Locate the cell with the specified text and output its [X, Y] center coordinate. 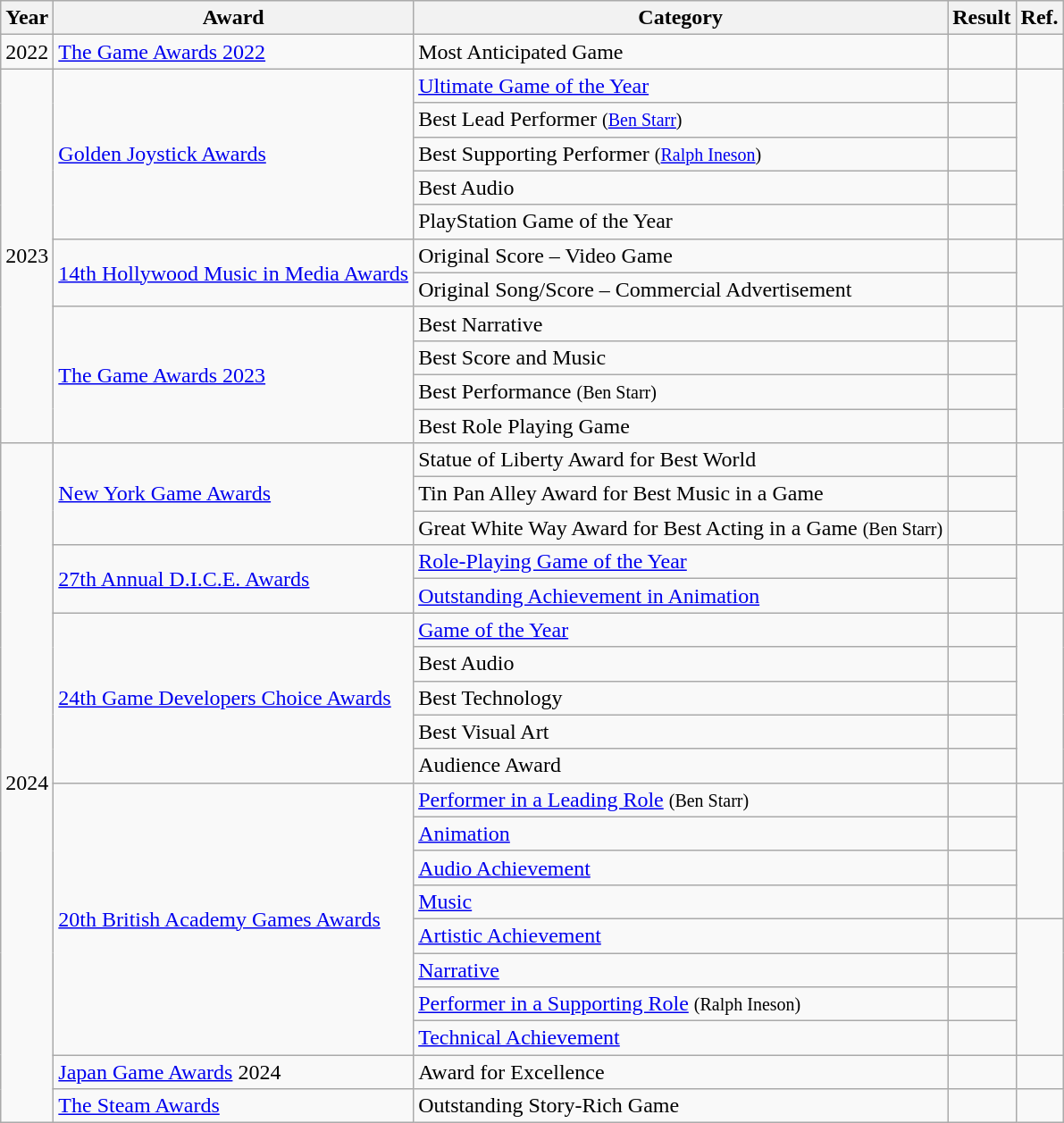
27th Annual D.I.C.E. Awards [234, 579]
Award [234, 18]
Category [681, 18]
Narrative [681, 969]
Statue of Liberty Award for Best World [681, 460]
Original Score – Video Game [681, 256]
The Game Awards 2023 [234, 374]
2023 [27, 256]
Audience Award [681, 766]
Outstanding Story-Rich Game [681, 1106]
Game of the Year [681, 630]
Artistic Achievement [681, 935]
Japan Game Awards 2024 [234, 1072]
Best Visual Art [681, 732]
Animation [681, 834]
24th Game Developers Choice Awards [234, 698]
Best Narrative [681, 323]
Tin Pan Alley Award for Best Music in a Game [681, 494]
Best Supporting Performer (Ralph Ineson) [681, 154]
Music [681, 901]
14th Hollywood Music in Media Awards [234, 272]
Ref. [1040, 18]
Most Anticipated Game [681, 52]
New York Game Awards [234, 494]
Audio Achievement [681, 867]
Result [982, 18]
Best Technology [681, 698]
Best Lead Performer (Ben Starr) [681, 120]
Best Role Playing Game [681, 426]
Best Performance (Ben Starr) [681, 391]
Best Score and Music [681, 357]
Outstanding Achievement in Animation [681, 596]
2022 [27, 52]
Golden Joystick Awards [234, 154]
Award for Excellence [681, 1072]
The Steam Awards [234, 1106]
Technical Achievement [681, 1038]
Original Song/Score – Commercial Advertisement [681, 289]
PlayStation Game of the Year [681, 222]
Year [27, 18]
Performer in a Supporting Role (Ralph Ineson) [681, 1004]
20th British Academy Games Awards [234, 918]
2024 [27, 783]
The Game Awards 2022 [234, 52]
Great White Way Award for Best Acting in a Game (Ben Starr) [681, 528]
Role-Playing Game of the Year [681, 562]
Performer in a Leading Role (Ben Starr) [681, 800]
Ultimate Game of the Year [681, 86]
